Pinpoint the cell where the given text exists, returning its [x, y] midpoint coordinate. 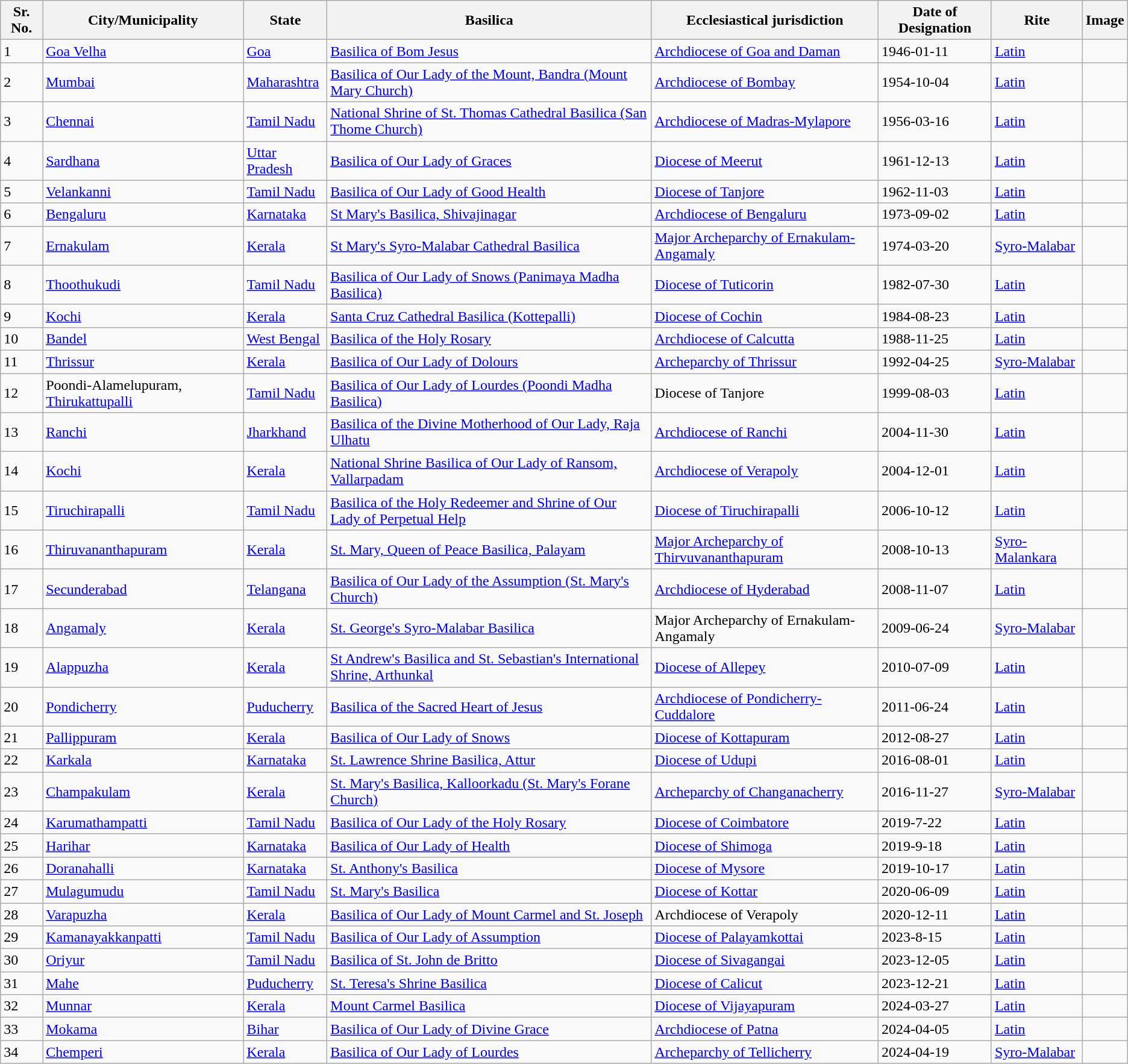
25 [22, 845]
St. Lawrence Shrine Basilica, Attur [489, 760]
Mokama [143, 1029]
Basilica [489, 20]
Oriyur [143, 960]
Mount Carmel Basilica [489, 1006]
Diocese of Calicut [765, 983]
State [286, 20]
2019-9-18 [935, 845]
5 [22, 192]
Basilica of Our Lady of Lourdes [489, 1052]
Basilica of Our Lady of the Assumption (St. Mary's Church) [489, 589]
Chemperi [143, 1052]
2019-7-22 [935, 822]
Secunderabad [143, 589]
Basilica of Our Lady of Mount Carmel and St. Joseph [489, 914]
Goa [286, 51]
Archdiocese of Madras-Mylapore [765, 122]
2011-06-24 [935, 706]
2024-04-19 [935, 1052]
11 [22, 361]
Pallippuram [143, 737]
4 [22, 160]
2023-8-15 [935, 937]
Ernakulam [143, 246]
31 [22, 983]
St. Anthony's Basilica [489, 868]
1961-12-13 [935, 160]
Basilica of the Holy Redeemer and Shrine of Our Lady of Perpetual Help [489, 511]
15 [22, 511]
13 [22, 433]
Archdiocese of Bombay [765, 82]
Bihar [286, 1029]
2023-12-05 [935, 960]
Archdiocese of Pondicherry-Cuddalore [765, 706]
Basilica of Our Lady of Assumption [489, 937]
Basilica of Our Lady of Snows [489, 737]
Mahe [143, 983]
2004-12-01 [935, 471]
Sr. No. [22, 20]
Diocese of Palayamkottai [765, 937]
28 [22, 914]
Basilica of Our Lady of Divine Grace [489, 1029]
1974-03-20 [935, 246]
Bandel [143, 339]
National Shrine of St. Thomas Cathedral Basilica (San Thome Church) [489, 122]
2016-08-01 [935, 760]
2020-06-09 [935, 891]
Thiruvananthapuram [143, 549]
18 [22, 628]
2009-06-24 [935, 628]
Kamanayakkanpatti [143, 937]
1954-10-04 [935, 82]
1 [22, 51]
Munnar [143, 1006]
9 [22, 316]
Poondi-Alamelupuram, Thirukattupalli [143, 393]
Diocese of Tuticorin [765, 284]
1973-09-02 [935, 214]
Basilica of Our Lady of Good Health [489, 192]
Diocese of Shimoga [765, 845]
22 [22, 760]
Basilica of Our Lady of Graces [489, 160]
2019-10-17 [935, 868]
16 [22, 549]
2020-12-11 [935, 914]
Diocese of Allepey [765, 668]
2024-03-27 [935, 1006]
Basilica of Our Lady of Health [489, 845]
7 [22, 246]
17 [22, 589]
2024-04-05 [935, 1029]
1956-03-16 [935, 122]
St. Teresa's Shrine Basilica [489, 983]
Archdiocese of Bengaluru [765, 214]
City/Municipality [143, 20]
National Shrine Basilica of Our Lady of Ransom, Vallarpadam [489, 471]
Major Archeparchy of Thirvuvananthapuram [765, 549]
Tiruchirapalli [143, 511]
1988-11-25 [935, 339]
St Mary's Syro-Malabar Cathedral Basilica [489, 246]
Diocese of Tiruchirapalli [765, 511]
2016-11-27 [935, 792]
2023-12-21 [935, 983]
2008-10-13 [935, 549]
Archdiocese of Goa and Daman [765, 51]
St Mary's Basilica, Shivajinagar [489, 214]
Santa Cruz Cathedral Basilica (Kottepalli) [489, 316]
St. Mary's Basilica [489, 891]
19 [22, 668]
St. Mary's Basilica, Kalloorkadu (St. Mary's Forane Church) [489, 792]
Basilica of Our Lady of Lourdes (Poondi Madha Basilica) [489, 393]
Basilica of the Holy Rosary [489, 339]
Sardhana [143, 160]
Diocese of Kottar [765, 891]
Diocese of Kottapuram [765, 737]
1984-08-23 [935, 316]
26 [22, 868]
Basilica of St. John de Britto [489, 960]
Syro-Malankara [1036, 549]
Telangana [286, 589]
1999-08-03 [935, 393]
Diocese of Meerut [765, 160]
Diocese of Udupi [765, 760]
Basilica of Our Lady of the Mount, Bandra (Mount Mary Church) [489, 82]
Basilica of Our Lady of Dolours [489, 361]
Diocese of Mysore [765, 868]
Rite [1036, 20]
Pondicherry [143, 706]
St. Mary, Queen of Peace Basilica, Palayam [489, 549]
2 [22, 82]
Goa Velha [143, 51]
St. George's Syro-Malabar Basilica [489, 628]
Champakulam [143, 792]
Archeparchy of Tellicherry [765, 1052]
Thrissur [143, 361]
Basilica of the Divine Motherhood of Our Lady, Raja Ulhatu [489, 433]
Maharashtra [286, 82]
Thoothukudi [143, 284]
Mumbai [143, 82]
1946-01-11 [935, 51]
20 [22, 706]
12 [22, 393]
2010-07-09 [935, 668]
West Bengal [286, 339]
Alappuzha [143, 668]
Karumathampatti [143, 822]
Jharkhand [286, 433]
Archdiocese of Ranchi [765, 433]
Basilica of Bom Jesus [489, 51]
St Andrew's Basilica and St. Sebastian's International Shrine, Arthunkal [489, 668]
8 [22, 284]
Archdiocese of Hyderabad [765, 589]
2006-10-12 [935, 511]
32 [22, 1006]
Harihar [143, 845]
2008-11-07 [935, 589]
Diocese of Cochin [765, 316]
Diocese of Vijayapuram [765, 1006]
2012-08-27 [935, 737]
Velankanni [143, 192]
Ranchi [143, 433]
1982-07-30 [935, 284]
Uttar Pradesh [286, 160]
1992-04-25 [935, 361]
Karkala [143, 760]
33 [22, 1029]
Archeparchy of Thrissur [765, 361]
Varapuzha [143, 914]
14 [22, 471]
Chennai [143, 122]
Ecclesiastical jurisdiction [765, 20]
24 [22, 822]
21 [22, 737]
Archdiocese of Calcutta [765, 339]
27 [22, 891]
2004-11-30 [935, 433]
Date of Designation [935, 20]
Doranahalli [143, 868]
3 [22, 122]
6 [22, 214]
Archdiocese of Patna [765, 1029]
30 [22, 960]
Basilica of Our Lady of Snows (Panimaya Madha Basilica) [489, 284]
Bengaluru [143, 214]
Diocese of Coimbatore [765, 822]
Image [1105, 20]
23 [22, 792]
Basilica of Our Lady of the Holy Rosary [489, 822]
Mulagumudu [143, 891]
29 [22, 937]
1962-11-03 [935, 192]
Archeparchy of Changanacherry [765, 792]
Angamaly [143, 628]
34 [22, 1052]
Diocese of Sivagangai [765, 960]
10 [22, 339]
Basilica of the Sacred Heart of Jesus [489, 706]
